Capture the cell that displays the provided text and extract its (x, y) central coordinate. 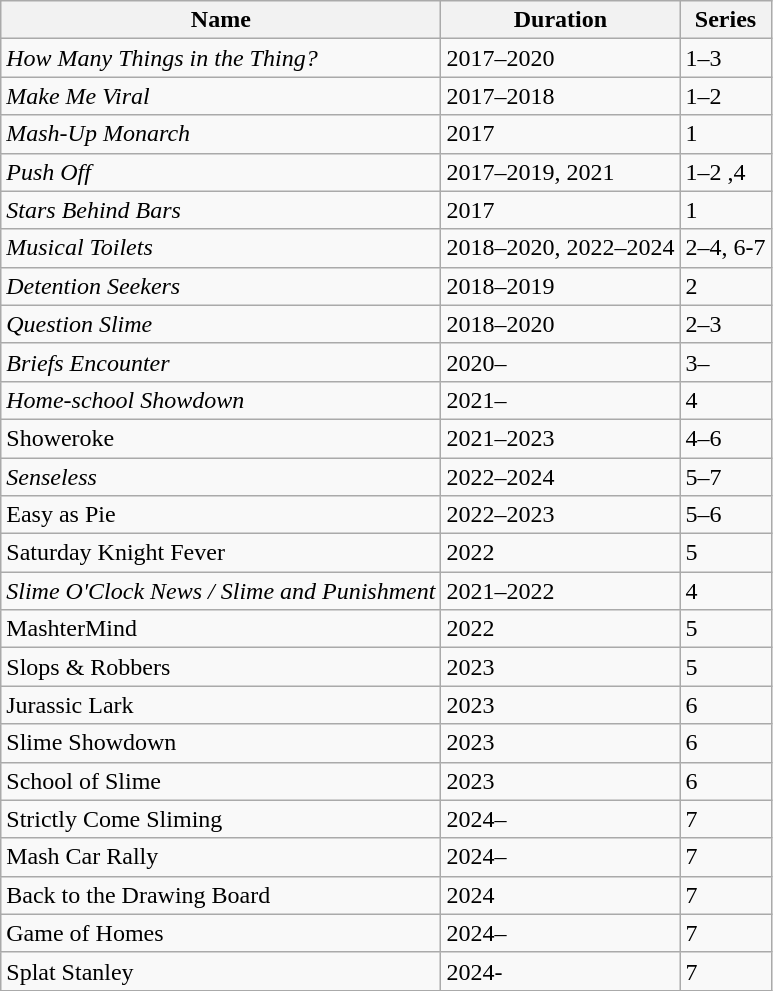
2020– (560, 362)
5–7 (726, 477)
Easy as Pie (221, 515)
2–4, 6-7 (726, 248)
2017–2020 (560, 58)
Name (221, 20)
Strictly Come Sliming (221, 819)
2018–2020 (560, 324)
Series (726, 20)
Saturday Knight Fever (221, 553)
Slime Showdown (221, 743)
Home-school Showdown (221, 400)
3– (726, 362)
Jurassic Lark (221, 705)
1–3 (726, 58)
2018–2019 (560, 286)
Game of Homes (221, 933)
Briefs Encounter (221, 362)
2–3 (726, 324)
Musical Toilets (221, 248)
Duration (560, 20)
Mash-Up Monarch (221, 134)
Slops & Robbers (221, 667)
2024- (560, 971)
2022–2024 (560, 477)
Detention Seekers (221, 286)
Showeroke (221, 438)
1–2 ,4 (726, 172)
How Many Things in the Thing? (221, 58)
2021–2022 (560, 591)
Splat Stanley (221, 971)
1–2 (726, 96)
Stars Behind Bars (221, 210)
Slime O'Clock News / Slime and Punishment (221, 591)
Back to the Drawing Board (221, 895)
Senseless (221, 477)
2021–2023 (560, 438)
2021– (560, 400)
Push Off (221, 172)
Mash Car Rally (221, 857)
School of Slime (221, 781)
2022–2023 (560, 515)
2017–2019, 2021 (560, 172)
2017–2018 (560, 96)
2024 (560, 895)
MashterMind (221, 629)
2 (726, 286)
4–6 (726, 438)
Make Me Viral (221, 96)
2018–2020, 2022–2024 (560, 248)
5–6 (726, 515)
Question Slime (221, 324)
